Determine the (x, y) coordinate at the center of the cell enclosing the given text.  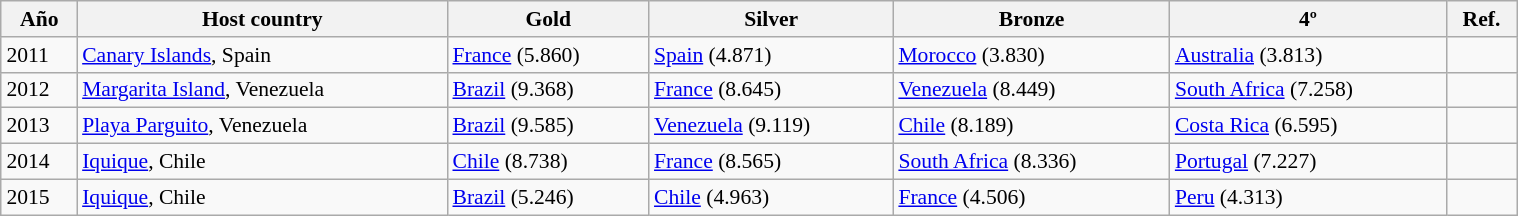
Silver (771, 19)
2015 (39, 197)
Año (39, 19)
Peru (4.313) (1308, 197)
2011 (39, 55)
Morocco (3.830) (1031, 55)
Portugal (7.227) (1308, 162)
Brazil (5.246) (548, 197)
Canary Islands, Spain (262, 55)
Host country (262, 19)
France (8.565) (771, 162)
Chile (4.963) (771, 197)
South Africa (8.336) (1031, 162)
Venezuela (9.119) (771, 126)
Margarita Island, Venezuela (262, 90)
Playa Parguito, Venezuela (262, 126)
2014 (39, 162)
Costa Rica (6.595) (1308, 126)
France (8.645) (771, 90)
Gold (548, 19)
4º (1308, 19)
France (4.506) (1031, 197)
2013 (39, 126)
Chile (8.738) (548, 162)
Spain (4.871) (771, 55)
Australia (3.813) (1308, 55)
Ref. (1481, 19)
Brazil (9.368) (548, 90)
Venezuela (8.449) (1031, 90)
Chile (8.189) (1031, 126)
2012 (39, 90)
Bronze (1031, 19)
South Africa (7.258) (1308, 90)
France (5.860) (548, 55)
Brazil (9.585) (548, 126)
